Find where the given text appears and provide that cell's center as (X, Y) coordinate. 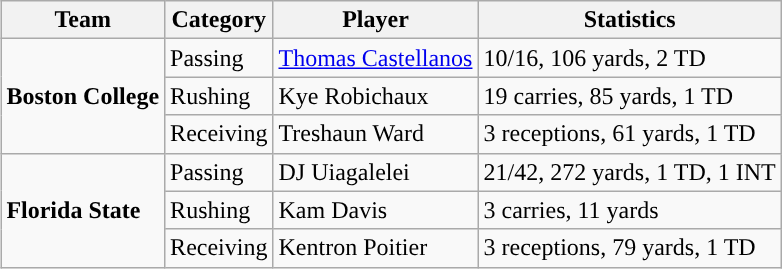
3 receptions, 79 yards, 1 TD (630, 248)
Category (219, 20)
Kye Robichaux (376, 96)
Florida State (83, 210)
19 carries, 85 yards, 1 TD (630, 96)
Thomas Castellanos (376, 58)
Player (376, 20)
DJ Uiagalelei (376, 172)
3 carries, 11 yards (630, 210)
3 receptions, 61 yards, 1 TD (630, 134)
Team (83, 20)
21/42, 272 yards, 1 TD, 1 INT (630, 172)
Boston College (83, 96)
10/16, 106 yards, 2 TD (630, 58)
Kentron Poitier (376, 248)
Treshaun Ward (376, 134)
Kam Davis (376, 210)
Statistics (630, 20)
